Extract the (X, Y) coordinate from the center of the cell holding the provided text.  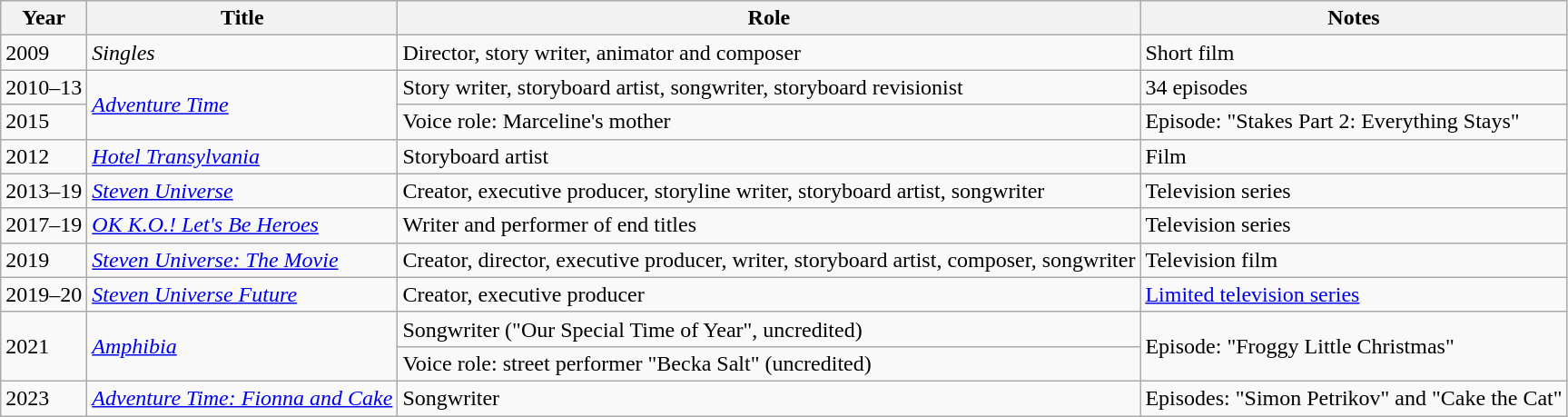
34 episodes (1354, 87)
2013–19 (44, 191)
Story writer, storyboard artist, songwriter, storyboard revisionist (769, 87)
Creator, director, executive producer, writer, storyboard artist, composer, songwriter (769, 260)
Creator, executive producer, storyline writer, storyboard artist, songwriter (769, 191)
2015 (44, 122)
Voice role: street performer "Becka Salt" (uncredited) (769, 363)
Amphibia (242, 346)
2023 (44, 398)
2021 (44, 346)
Episode: "Stakes Part 2: Everything Stays" (1354, 122)
2019 (44, 260)
Steven Universe Future (242, 294)
2012 (44, 156)
Role (769, 18)
2019–20 (44, 294)
2009 (44, 53)
Director, story writer, animator and composer (769, 53)
Steven Universe (242, 191)
Adventure Time: Fionna and Cake (242, 398)
2017–19 (44, 225)
Hotel Transylvania (242, 156)
Limited television series (1354, 294)
Year (44, 18)
Adventure Time (242, 104)
Film (1354, 156)
Storyboard artist (769, 156)
Voice role: Marceline's mother (769, 122)
Singles (242, 53)
Television film (1354, 260)
Episode: "Froggy Little Christmas" (1354, 346)
Songwriter (769, 398)
Short film (1354, 53)
OK K.O.! Let's Be Heroes (242, 225)
Title (242, 18)
Songwriter ("Our Special Time of Year", uncredited) (769, 329)
Steven Universe: The Movie (242, 260)
Notes (1354, 18)
Writer and performer of end titles (769, 225)
2010–13 (44, 87)
Episodes: "Simon Petrikov" and "Cake the Cat" (1354, 398)
Creator, executive producer (769, 294)
